Scan for the cell matching the given text and deliver its (X, Y) coordinate at center. 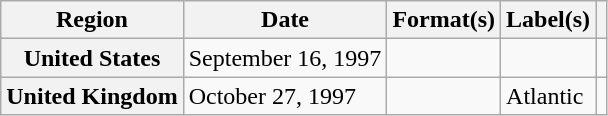
Region (92, 20)
United States (92, 58)
Label(s) (548, 20)
Format(s) (444, 20)
Atlantic (548, 96)
September 16, 1997 (285, 58)
October 27, 1997 (285, 96)
Date (285, 20)
United Kingdom (92, 96)
